Determine the [x, y] coordinate at the center of the cell enclosing the given text.  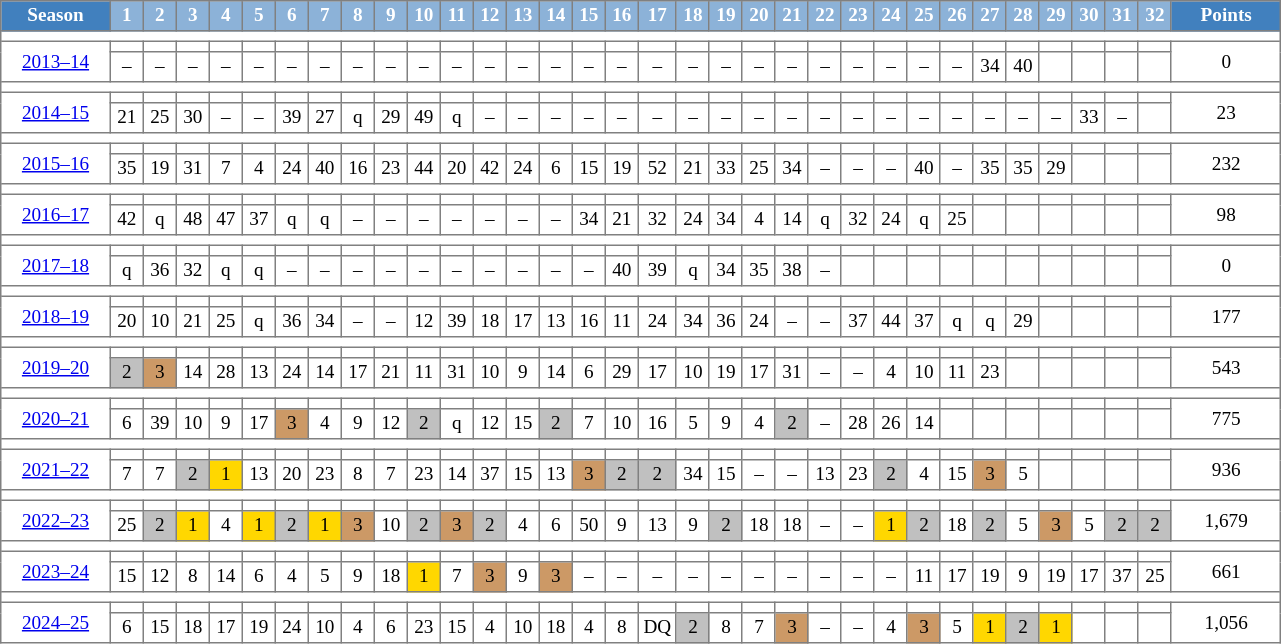
2018–19 [56, 316]
1,679 [1226, 520]
2023–24 [56, 571]
2021–22 [56, 469]
775 [1226, 418]
49 [424, 118]
543 [1226, 367]
936 [1226, 469]
2024–25 [56, 622]
2016–17 [56, 214]
38 [792, 271]
2019–20 [56, 367]
98 [1226, 214]
22 [824, 16]
661 [1226, 571]
232 [1226, 163]
2020–21 [56, 418]
2014–15 [56, 112]
47 [226, 220]
2013–14 [56, 61]
52 [657, 169]
2015–16 [56, 163]
2017–18 [56, 265]
48 [192, 220]
DQ [657, 628]
Points [1226, 16]
1,056 [1226, 622]
Season [56, 16]
177 [1226, 316]
2022–23 [56, 520]
50 [588, 526]
